Determine the (x, y) coordinate at the center of the cell enclosing the given text.  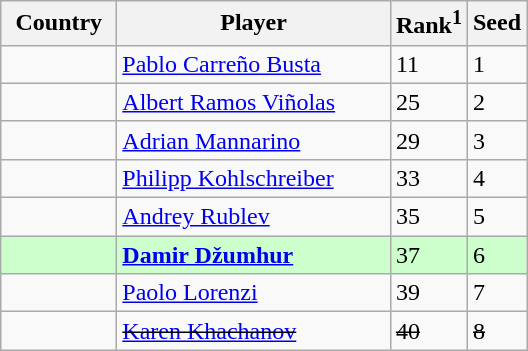
Player (254, 24)
11 (428, 64)
Damir Džumhur (254, 255)
3 (496, 140)
25 (428, 102)
Andrey Rublev (254, 217)
7 (496, 293)
Pablo Carreño Busta (254, 64)
39 (428, 293)
35 (428, 217)
8 (496, 331)
Paolo Lorenzi (254, 293)
40 (428, 331)
1 (496, 64)
Philipp Kohlschreiber (254, 178)
33 (428, 178)
37 (428, 255)
29 (428, 140)
Karen Khachanov (254, 331)
Country (59, 24)
Seed (496, 24)
4 (496, 178)
Albert Ramos Viñolas (254, 102)
Adrian Mannarino (254, 140)
6 (496, 255)
5 (496, 217)
Rank1 (428, 24)
2 (496, 102)
